For the text-containing cell, return its midpoint in [X, Y] coordinate format. 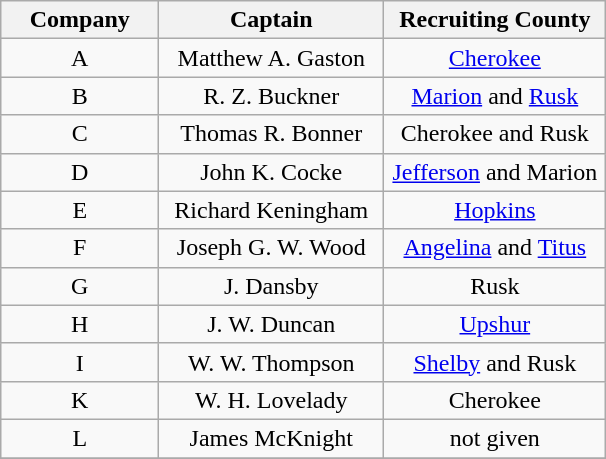
W. H. Lovelady [272, 400]
F [80, 248]
Shelby and Rusk [495, 362]
Marion and Rusk [495, 96]
E [80, 210]
not given [495, 438]
Richard Keningham [272, 210]
D [80, 172]
B [80, 96]
Thomas R. Bonner [272, 134]
James McKnight [272, 438]
Upshur [495, 324]
J. W. Duncan [272, 324]
A [80, 58]
K [80, 400]
Rusk [495, 286]
Captain [272, 20]
John K. Cocke [272, 172]
Joseph G. W. Wood [272, 248]
Company [80, 20]
C [80, 134]
Angelina and Titus [495, 248]
J. Dansby [272, 286]
W. W. Thompson [272, 362]
L [80, 438]
H [80, 324]
G [80, 286]
Jefferson and Marion [495, 172]
Recruiting County [495, 20]
I [80, 362]
R. Z. Buckner [272, 96]
Hopkins [495, 210]
Cherokee and Rusk [495, 134]
Matthew A. Gaston [272, 58]
